Output the (X, Y) coordinate of the center of the cell containing the given text.  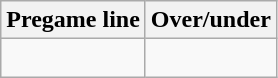
Pregame line (74, 20)
Over/under (210, 20)
